From the cell containing the given text, extract its center point as (x, y) coordinate. 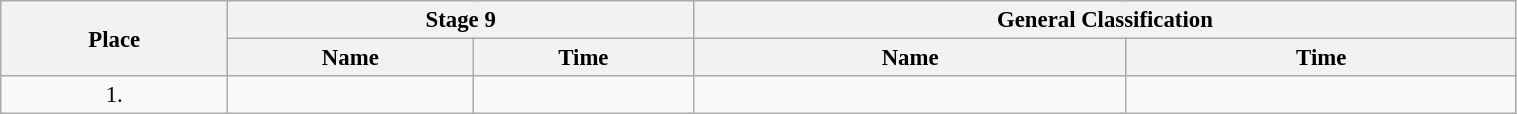
Stage 9 (461, 20)
1. (114, 95)
Place (114, 38)
General Classification (1105, 20)
